Scan for the cell matching the given text and deliver its (X, Y) coordinate at center. 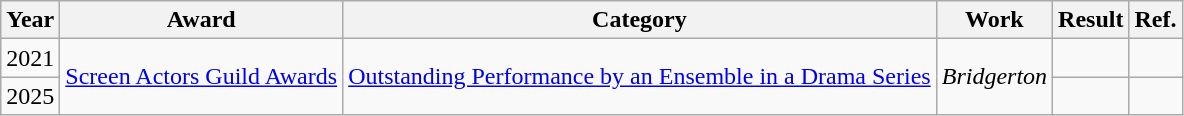
2021 (30, 58)
Outstanding Performance by an Ensemble in a Drama Series (640, 77)
Result (1091, 20)
Category (640, 20)
Work (994, 20)
Year (30, 20)
Bridgerton (994, 77)
2025 (30, 96)
Ref. (1156, 20)
Award (202, 20)
Screen Actors Guild Awards (202, 77)
